Detect which cell encompasses the target text, then output its [x, y] center coordinate. 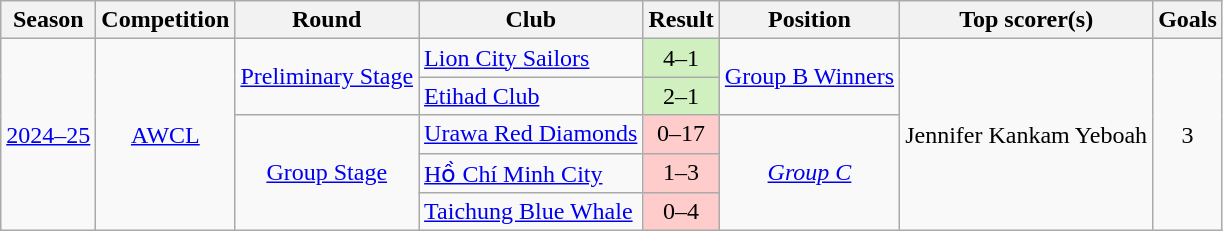
0–17 [681, 134]
3 [1188, 135]
Result [681, 20]
Group Stage [327, 173]
Etihad Club [531, 96]
Top scorer(s) [1026, 20]
4–1 [681, 58]
Season [48, 20]
0–4 [681, 212]
1–3 [681, 173]
2–1 [681, 96]
Group C [809, 173]
Club [531, 20]
Hồ Chí Minh City [531, 173]
AWCL [166, 135]
2024–25 [48, 135]
Position [809, 20]
Round [327, 20]
Taichung Blue Whale [531, 212]
Preliminary Stage [327, 77]
Jennifer Kankam Yeboah [1026, 135]
Goals [1188, 20]
Lion City Sailors [531, 58]
Group B Winners [809, 77]
Competition [166, 20]
Urawa Red Diamonds [531, 134]
